Search for the cell housing the specified text and yield its (X, Y) center coordinate. 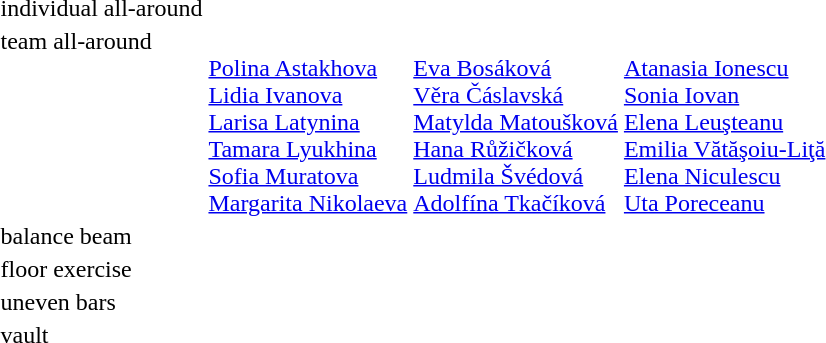
Polina AstakhovaLidia IvanovaLarisa LatyninaTamara LyukhinaSofia MuratovaMargarita Nikolaeva (308, 122)
Eva BosákováVěra ČáslavskáMatylda MatouškováHana RůžičkováLudmila ŠvédováAdolfína Tkačíková (516, 122)
